From the cell containing the given text, extract its center point as [X, Y] coordinate. 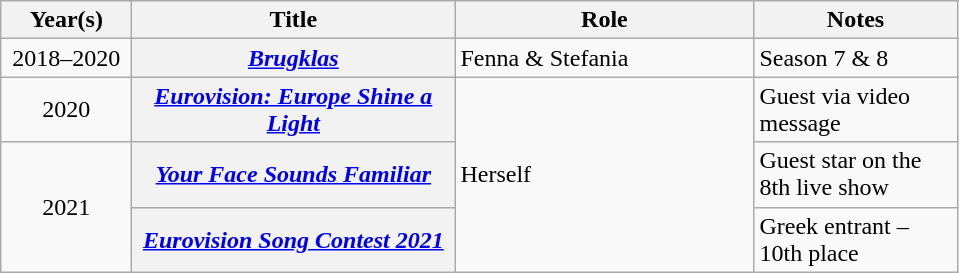
Greek entrant – 10th place [856, 240]
Brugklas [294, 58]
Your Face Sounds Familiar [294, 174]
Notes [856, 20]
Guest via video message [856, 110]
Herself [604, 174]
2021 [66, 207]
Season 7 & 8 [856, 58]
2020 [66, 110]
Eurovision Song Contest 2021 [294, 240]
Role [604, 20]
Title [294, 20]
Guest star on the 8th live show [856, 174]
Fenna & Stefania [604, 58]
Year(s) [66, 20]
Eurovision: Europe Shine a Light [294, 110]
2018–2020 [66, 58]
